Output the [x, y] coordinate of the center of the cell containing the given text.  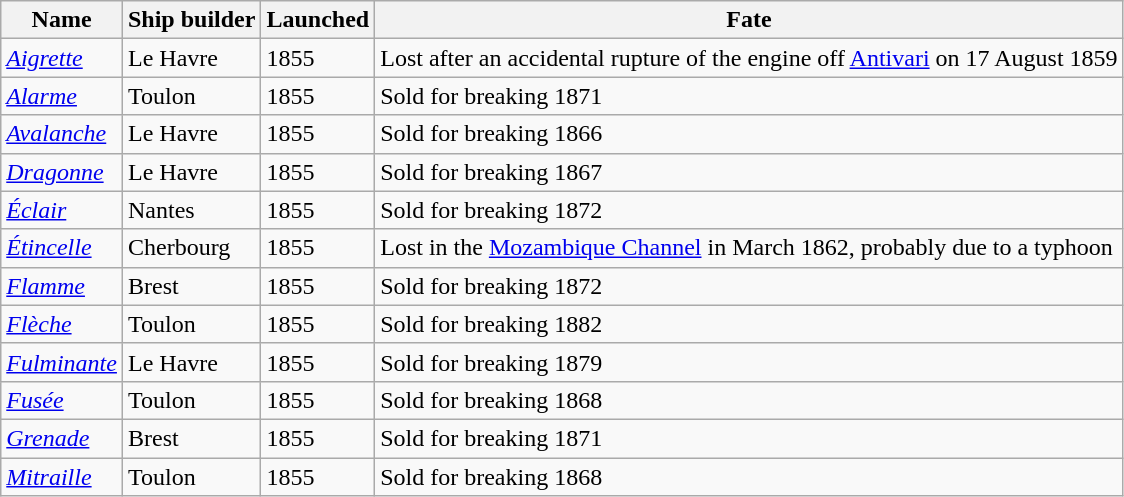
Fate [749, 20]
Cherbourg [191, 248]
Flèche [62, 324]
Sold for breaking 1867 [749, 172]
Fusée [62, 400]
Dragonne [62, 172]
Éclair [62, 210]
Avalanche [62, 134]
Sold for breaking 1882 [749, 324]
Étincelle [62, 248]
Mitraille [62, 477]
Lost in the Mozambique Channel in March 1862, probably due to a typhoon [749, 248]
Sold for breaking 1866 [749, 134]
Sold for breaking 1879 [749, 362]
Flamme [62, 286]
Ship builder [191, 20]
Fulminante [62, 362]
Name [62, 20]
Launched [318, 20]
Lost after an accidental rupture of the engine off Antivari on 17 August 1859 [749, 58]
Grenade [62, 438]
Alarme [62, 96]
Aigrette [62, 58]
Nantes [191, 210]
